For the text-containing cell, return its midpoint in [X, Y] coordinate format. 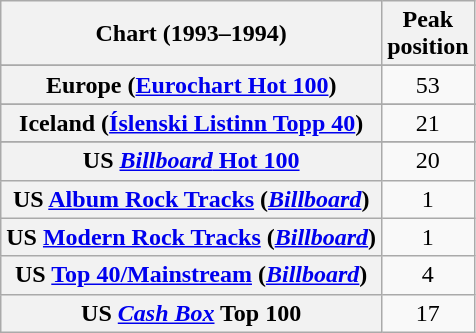
US Album Rock Tracks (Billboard) [192, 199]
Iceland (Íslenski Listinn Topp 40) [192, 123]
20 [428, 161]
US Top 40/Mainstream (Billboard) [192, 275]
Europe (Eurochart Hot 100) [192, 85]
4 [428, 275]
21 [428, 123]
Peakposition [428, 34]
17 [428, 313]
Chart (1993–1994) [192, 34]
US Modern Rock Tracks (Billboard) [192, 237]
53 [428, 85]
US Cash Box Top 100 [192, 313]
US Billboard Hot 100 [192, 161]
